Provide the (x, y) coordinate of the cell's center where the given text is located.  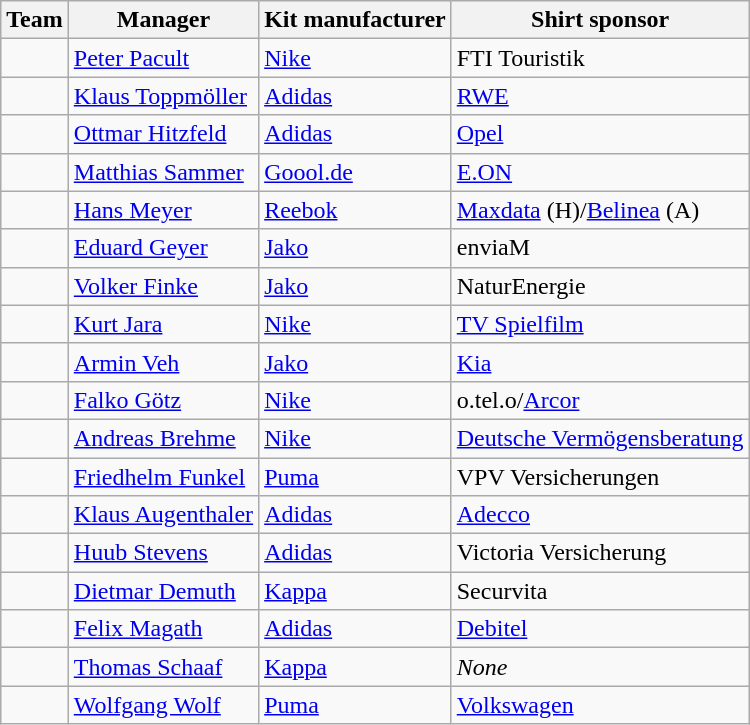
Hans Meyer (163, 210)
Wolfgang Wolf (163, 705)
Eduard Geyer (163, 248)
Team (35, 20)
Adecco (600, 515)
Opel (600, 134)
Huub Stevens (163, 553)
Klaus Augenthaler (163, 515)
Reebok (356, 210)
enviaM (600, 248)
Friedhelm Funkel (163, 477)
Securvita (600, 591)
VPV Versicherungen (600, 477)
Ottmar Hitzfeld (163, 134)
FTI Touristik (600, 58)
TV Spielfilm (600, 324)
None (600, 667)
o.tel.o/Arcor (600, 400)
Maxdata (H)/Belinea (A) (600, 210)
Kit manufacturer (356, 20)
E.ON (600, 172)
NaturEnergie (600, 286)
Goool.de (356, 172)
RWE (600, 96)
Kurt Jara (163, 324)
Felix Magath (163, 629)
Dietmar Demuth (163, 591)
Volker Finke (163, 286)
Matthias Sammer (163, 172)
Falko Götz (163, 400)
Kia (600, 362)
Shirt sponsor (600, 20)
Victoria Versicherung (600, 553)
Deutsche Vermögensberatung (600, 438)
Thomas Schaaf (163, 667)
Manager (163, 20)
Armin Veh (163, 362)
Debitel (600, 629)
Volkswagen (600, 705)
Klaus Toppmöller (163, 96)
Peter Pacult (163, 58)
Andreas Brehme (163, 438)
